Identify which cell holds the provided text, then report its (X, Y) central coordinate. 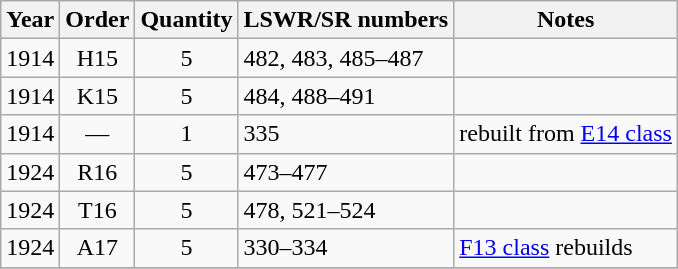
Year (30, 20)
A17 (98, 248)
478, 521–524 (346, 210)
Order (98, 20)
H15 (98, 58)
482, 483, 485–487 (346, 58)
— (98, 134)
1 (186, 134)
T16 (98, 210)
484, 488–491 (346, 96)
335 (346, 134)
LSWR/SR numbers (346, 20)
rebuilt from E14 class (566, 134)
473–477 (346, 172)
R16 (98, 172)
K15 (98, 96)
F13 class rebuilds (566, 248)
Notes (566, 20)
330–334 (346, 248)
Quantity (186, 20)
